From the cell containing the given text, extract its center point as (X, Y) coordinate. 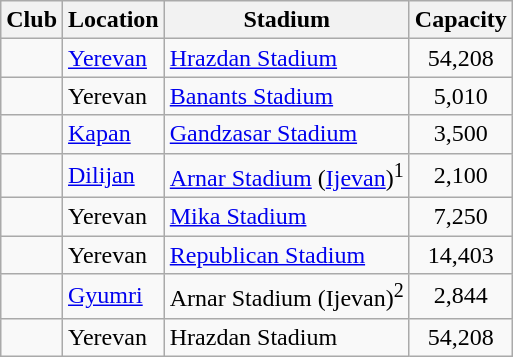
Arnar Stadium (Ijevan)2 (286, 296)
14,403 (460, 255)
2,844 (460, 296)
Dilijan (114, 176)
Republican Stadium (286, 255)
Club (32, 20)
2,100 (460, 176)
Mika Stadium (286, 217)
5,010 (460, 96)
Stadium (286, 20)
7,250 (460, 217)
Capacity (460, 20)
3,500 (460, 134)
Arnar Stadium (Ijevan)1 (286, 176)
Location (114, 20)
Gandzasar Stadium (286, 134)
Banants Stadium (286, 96)
Gyumri (114, 296)
Kapan (114, 134)
